Find where the given text appears and provide that cell's center as [x, y] coordinate. 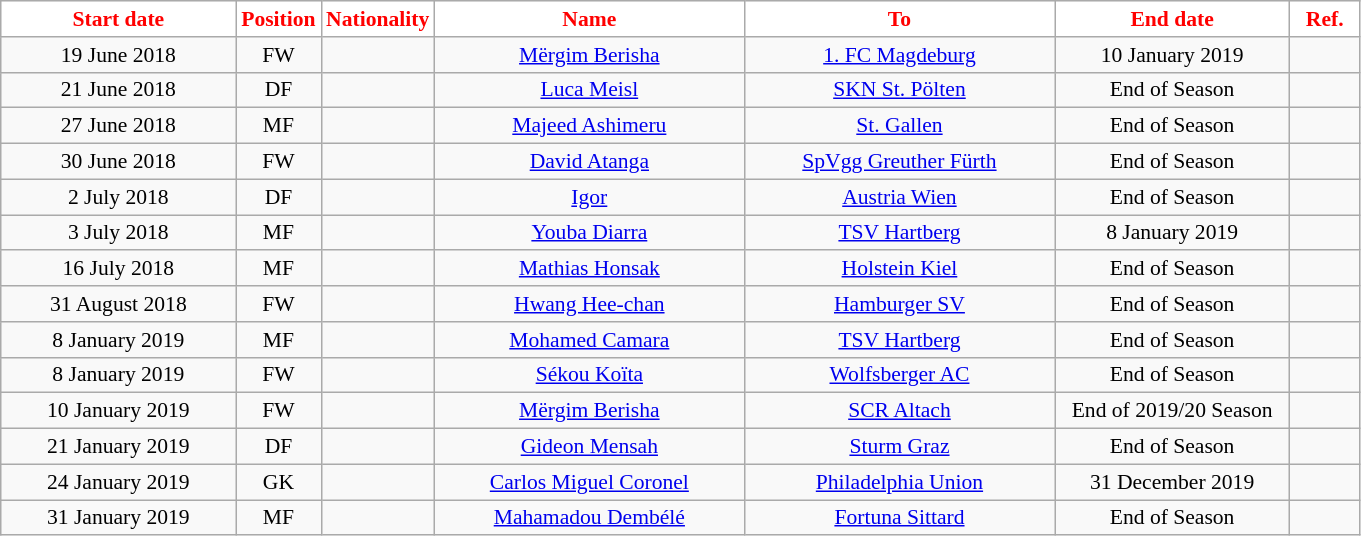
19 June 2018 [118, 55]
End date [1172, 19]
End of 2019/20 Season [1172, 411]
Carlos Miguel Coronel [589, 482]
Sturm Graz [899, 447]
16 July 2018 [118, 269]
Wolfsberger AC [899, 375]
Start date [118, 19]
Hwang Hee-chan [589, 304]
Holstein Kiel [899, 269]
Luca Meisl [589, 90]
Position [278, 19]
21 January 2019 [118, 447]
SpVgg Greuther Fürth [899, 162]
Fortuna Sittard [899, 518]
Austria Wien [899, 197]
Gideon Mensah [589, 447]
Mohamed Camara [589, 340]
27 June 2018 [118, 126]
Sékou Koïta [589, 375]
Philadelphia Union [899, 482]
SKN St. Pölten [899, 90]
Hamburger SV [899, 304]
St. Gallen [899, 126]
Mahamadou Dembélé [589, 518]
1. FC Magdeburg [899, 55]
GK [278, 482]
Majeed Ashimeru [589, 126]
Igor [589, 197]
31 January 2019 [118, 518]
To [899, 19]
Ref. [1325, 19]
Youba Diarra [589, 233]
30 June 2018 [118, 162]
21 June 2018 [118, 90]
Nationality [378, 19]
Mathias Honsak [589, 269]
Name [589, 19]
SCR Altach [899, 411]
David Atanga [589, 162]
24 January 2019 [118, 482]
3 July 2018 [118, 233]
31 December 2019 [1172, 482]
2 July 2018 [118, 197]
31 August 2018 [118, 304]
